Identify which cell holds the provided text, then report its (x, y) central coordinate. 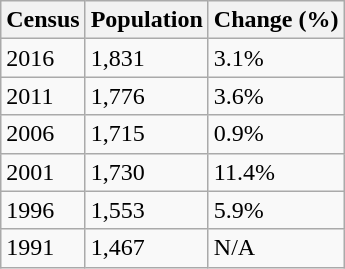
1,776 (146, 96)
1,730 (146, 172)
Population (146, 20)
1996 (43, 210)
0.9% (276, 134)
2016 (43, 58)
1,553 (146, 210)
N/A (276, 248)
5.9% (276, 210)
1,467 (146, 248)
3.1% (276, 58)
2001 (43, 172)
Change (%) (276, 20)
11.4% (276, 172)
3.6% (276, 96)
2006 (43, 134)
1991 (43, 248)
1,831 (146, 58)
Census (43, 20)
2011 (43, 96)
1,715 (146, 134)
